For the text-containing cell, return its midpoint in [X, Y] coordinate format. 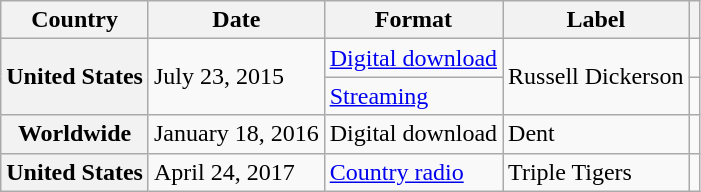
January 18, 2016 [236, 134]
Streaming [413, 96]
Dent [596, 134]
Country radio [413, 172]
Format [413, 20]
Russell Dickerson [596, 77]
Worldwide [75, 134]
Triple Tigers [596, 172]
Country [75, 20]
April 24, 2017 [236, 172]
Date [236, 20]
July 23, 2015 [236, 77]
Label [596, 20]
